Pinpoint the cell where the given text exists, returning its [X, Y] midpoint coordinate. 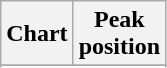
Peakposition [119, 34]
Chart [37, 34]
